Output the [x, y] coordinate of the center of the cell containing the given text.  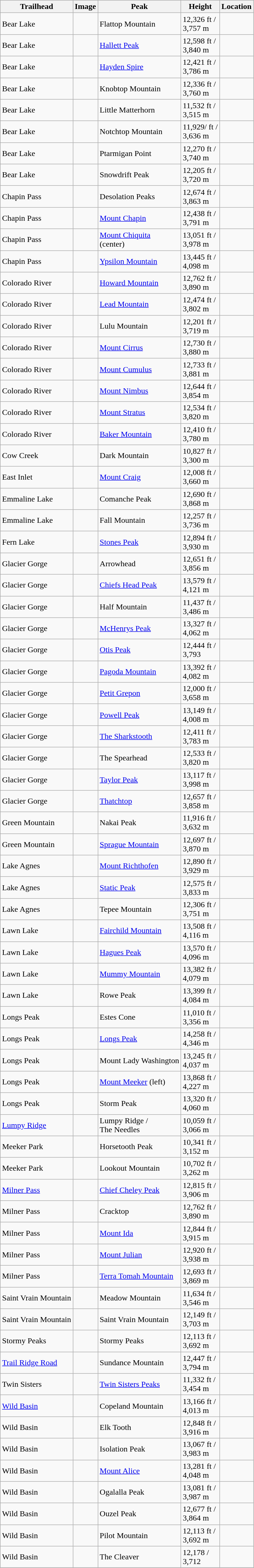
13,320 ft / 4,060 m [200, 1103]
13,508 ft / 4,116 m [200, 931]
Cow Creek [37, 455]
Estes Cone [139, 1017]
14,258 ft / 4,346 m [200, 1039]
12,336 ft / 3,760 m [200, 88]
12,326 ft / 3,757 m [200, 24]
McHenrys Peak [139, 629]
13,149 ft / 4,008 m [200, 715]
13,067 ft / 3,983 m [200, 1449]
12,651 ft / 3,856 m [200, 564]
12,730 ft / 3,880 m [200, 348]
12,674 ft / 3,863 m [200, 196]
Flattop Mountain [139, 24]
Taylor Peak [139, 779]
Mount Chiquita (center) [139, 240]
10,827 ft / 3,300 m [200, 455]
Mount Stratus [139, 412]
13,051 ft / 3,978 m [200, 240]
12,421 ft / 3,786 m [200, 67]
13,081 ft / 3,987 m [200, 1492]
Mummy Mountain [139, 974]
12,534 ft / 3,820 m [200, 412]
Horsetooth Peak [139, 1146]
Lookout Mountain [139, 1168]
10,702 ft / 3,262 m [200, 1168]
Fairchild Mountain [139, 931]
Nakai Peak [139, 823]
Desolation Peaks [139, 196]
Tepee Mountain [139, 909]
12,410 ft / 3,780 m [200, 434]
Half Mountain [139, 607]
Thatchtop [139, 801]
Mount Cirrus [139, 348]
Fern Lake [37, 542]
Mount Richthofen [139, 866]
Ouzel Peak [139, 1514]
Cracktop [139, 1212]
Mount Chapin [139, 218]
12,733 ft / 3,881 m [200, 369]
13,399 ft / 4,084 m [200, 996]
Pagoda Mountain [139, 672]
12,575 ft / 3,833 m [200, 888]
Hallett Peak [139, 45]
12,644 ft / 3,854 m [200, 391]
12,533 ft / 3,820 m [200, 758]
12,920 ft / 3,938 m [200, 1255]
11,437 ft / 3,486 m [200, 607]
Terra Tomah Mountain [139, 1276]
Ogalalla Peak [139, 1492]
Sprague Mountain [139, 844]
13,117 ft / 3,998 m [200, 779]
12,894 ft / 3,930 m [200, 542]
Mount Alice [139, 1470]
Little Matterhorn [139, 110]
10,341 ft / 3,152 m [200, 1146]
13,445 ft / 4,098 m [200, 261]
Mount Nimbus [139, 391]
Lumpy Ridge / The Needles [139, 1125]
Petit Grepon [139, 693]
13,245 ft / 4,037 m [200, 1060]
12,205 ft / 3,720 m [200, 175]
12,444 ft / 3,793 [200, 650]
Mount Julian [139, 1255]
Meadow Mountain [139, 1298]
Ptarmigan Point [139, 153]
Isolation Peak [139, 1449]
Trailhead [37, 7]
Fall Mountain [139, 520]
12,447 ft / 3,794 m [200, 1363]
Mount Lady Washington [139, 1060]
Mount Meeker (left) [139, 1082]
Ypsilon Mountain [139, 261]
East Inlet [37, 477]
12,815 ft / 3,906 m [200, 1190]
Lead Mountain [139, 305]
Powell Peak [139, 715]
Mount Ida [139, 1233]
11,532 ft / 3,515 m [200, 110]
Mount Craig [139, 477]
12,178 / 3,712 [200, 1557]
Chief Cheley Peak [139, 1190]
11,916 ft / 3,632 m [200, 823]
The Sharkstooth [139, 736]
Image [85, 7]
12,000 ft / 3,658 m [200, 693]
Sundance Mountain [139, 1363]
Twin Sisters Peaks [139, 1384]
Comanche Peak [139, 499]
Twin Sisters [37, 1384]
12,848 ft / 3,916 m [200, 1427]
13,281 ft / 4,048 m [200, 1470]
Stones Peak [139, 542]
12,657 ft / 3,858 m [200, 801]
12,306 ft / 3,751 m [200, 909]
12,149 ft / 3,703 m [200, 1320]
12,690 ft / 3,868 m [200, 499]
Rowe Peak [139, 996]
The Cleaver [139, 1557]
11,634 ft / 3,546 m [200, 1298]
Otis Peak [139, 650]
10,059 ft / 3,066 m [200, 1125]
Pilot Mountain [139, 1535]
Notchtop Mountain [139, 131]
Snowdrift Peak [139, 175]
12,693 ft / 3,869 m [200, 1276]
13,166 ft / 4,013 m [200, 1406]
Height [200, 7]
Mount Cumulus [139, 369]
Trail Ridge Road [37, 1363]
Knobtop Mountain [139, 88]
Dark Mountain [139, 455]
Peak [139, 7]
Location [236, 7]
Elk Tooth [139, 1427]
Hayden Spire [139, 67]
12,411 ft / 3,783 m [200, 736]
Hagues Peak [139, 952]
12,008 ft / 3,660 m [200, 477]
12,474 ft / 3,802 m [200, 305]
11,010 ft / 3,356 m [200, 1017]
Chiefs Head Peak [139, 585]
Lumpy Ridge [37, 1125]
13,579 ft / 4,121 m [200, 585]
Storm Peak [139, 1103]
11,929/ ft / 3,636 m [200, 131]
13,570 ft / 4,096 m [200, 952]
12,257 ft / 3,736 m [200, 520]
Howard Mountain [139, 283]
13,382 ft / 4,079 m [200, 974]
12,270 ft / 3,740 m [200, 153]
13,868 ft / 4,227 m [200, 1082]
12,844 ft / 3,915 m [200, 1233]
12,890 ft / 3,929 m [200, 866]
12,438 ft / 3,791 m [200, 218]
Lulu Mountain [139, 326]
Copeland Mountain [139, 1406]
12,598 ft / 3,840 m [200, 45]
Baker Mountain [139, 434]
12,201 ft / 3,719 m [200, 326]
Static Peak [139, 888]
13,327 ft / 4,062 m [200, 629]
11,332 ft / 3,454 m [200, 1384]
13,392 ft / 4,082 m [200, 672]
Arrowhead [139, 564]
12,677 ft / 3,864 m [200, 1514]
12,697 ft / 3,870 m [200, 844]
The Spearhead [139, 758]
